Output the (X, Y) coordinate of the center of the cell containing the given text.  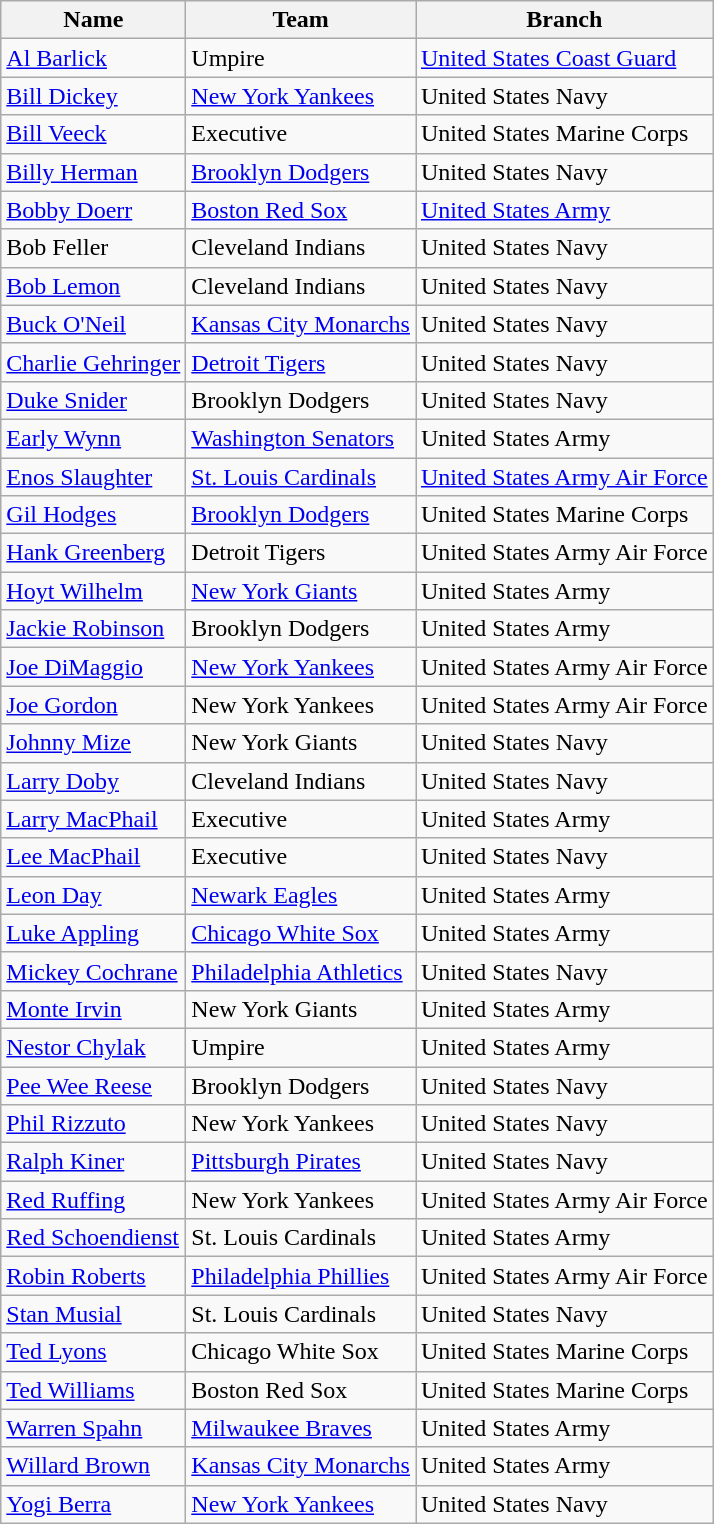
Al Barlick (94, 58)
Larry MacPhail (94, 819)
Philadelphia Athletics (301, 971)
Team (301, 20)
Bobby Doerr (94, 210)
Ted Lyons (94, 1352)
Pittsburgh Pirates (301, 1162)
Luke Appling (94, 933)
Milwaukee Braves (301, 1428)
Yogi Berra (94, 1504)
Joe DiMaggio (94, 667)
Charlie Gehringer (94, 362)
Bill Dickey (94, 96)
Ralph Kiner (94, 1162)
Leon Day (94, 895)
Newark Eagles (301, 895)
Johnny Mize (94, 743)
Bob Feller (94, 248)
Willard Brown (94, 1466)
Bill Veeck (94, 134)
Nestor Chylak (94, 1047)
Gil Hodges (94, 515)
Bob Lemon (94, 286)
Red Ruffing (94, 1200)
Early Wynn (94, 438)
Larry Doby (94, 781)
Washington Senators (301, 438)
Stan Musial (94, 1314)
Jackie Robinson (94, 629)
Enos Slaughter (94, 477)
Phil Rizzuto (94, 1124)
Ted Williams (94, 1390)
Warren Spahn (94, 1428)
Hank Greenberg (94, 553)
Branch (565, 20)
Philadelphia Phillies (301, 1276)
Robin Roberts (94, 1276)
Buck O'Neil (94, 324)
Monte Irvin (94, 1009)
Pee Wee Reese (94, 1085)
Joe Gordon (94, 705)
Mickey Cochrane (94, 971)
Billy Herman (94, 172)
Hoyt Wilhelm (94, 591)
Name (94, 20)
Red Schoendienst (94, 1238)
Duke Snider (94, 400)
United States Coast Guard (565, 58)
Lee MacPhail (94, 857)
